Scan for the cell matching the given text and deliver its [X, Y] coordinate at center. 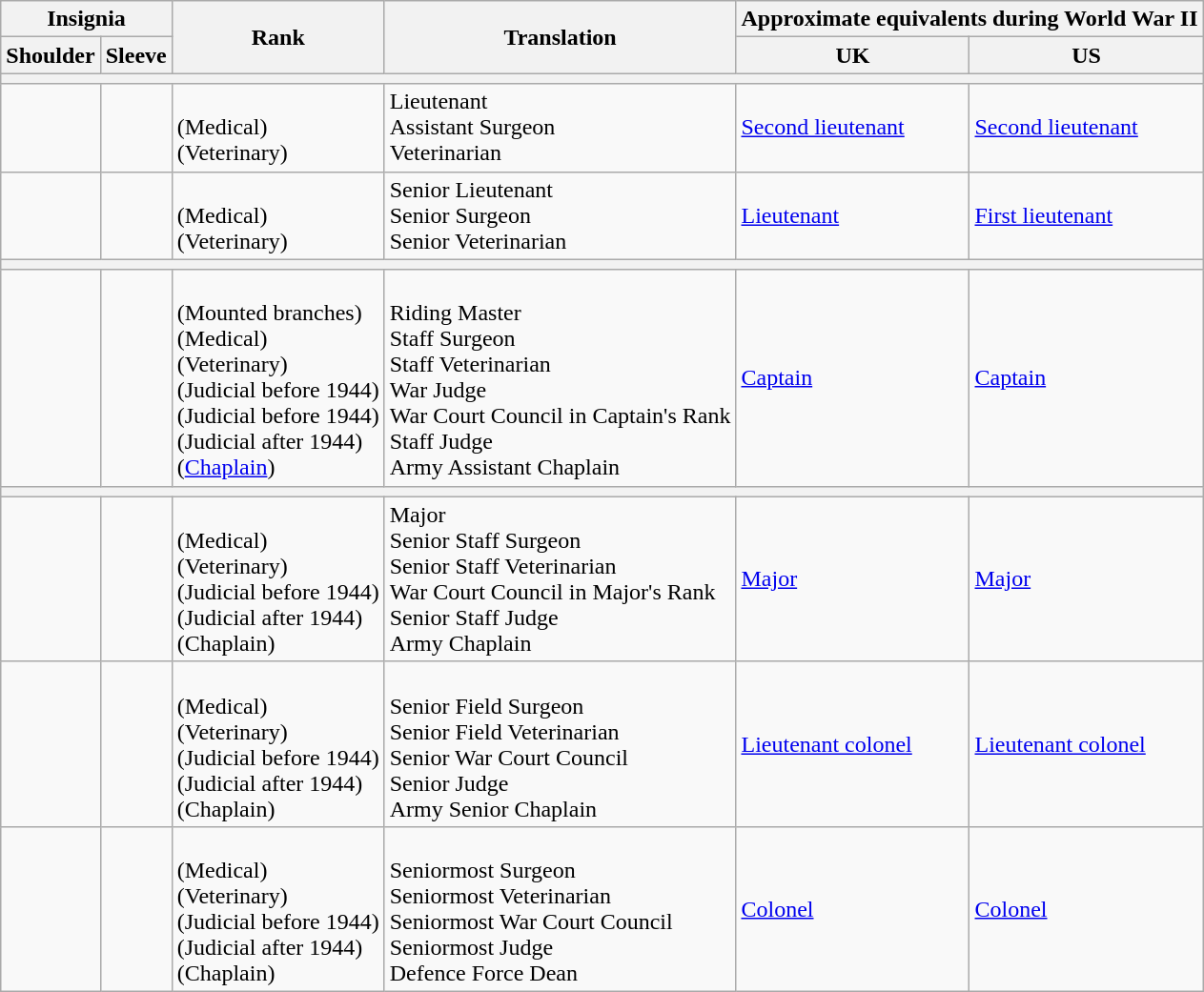
First lieutenant [1087, 215]
Translation [561, 37]
Senior LieutenantSenior SurgeonSenior Veterinarian [561, 215]
Approximate equivalents during World War II [969, 19]
Riding MasterStaff SurgeonStaff VeterinarianWar JudgeWar Court Council in Captain's RankStaff JudgeArmy Assistant Chaplain [561, 377]
Lieutenant [852, 215]
Shoulder [51, 55]
Seniormost SurgeonSeniormost VeterinarianSeniormost War Court CouncilSeniormost Judge Defence Force Dean [561, 909]
Rank [278, 37]
LieutenantAssistant SurgeonVeterinarian [561, 128]
Sleeve [135, 55]
UK [852, 55]
(Mounted branches) (Medical) (Veterinary) (Judicial before 1944) (Judicial before 1944) (Judicial after 1944) (Chaplain) [278, 377]
US [1087, 55]
Senior Field SurgeonSenior Field VeterinarianSenior War Court CouncilSenior JudgeArmy Senior Chaplain [561, 743]
MajorSenior Staff SurgeonSenior Staff VeterinarianWar Court Council in Major's RankSenior Staff JudgeArmy Chaplain [561, 579]
Insignia [86, 19]
